For the text-containing cell, return its midpoint in [x, y] coordinate format. 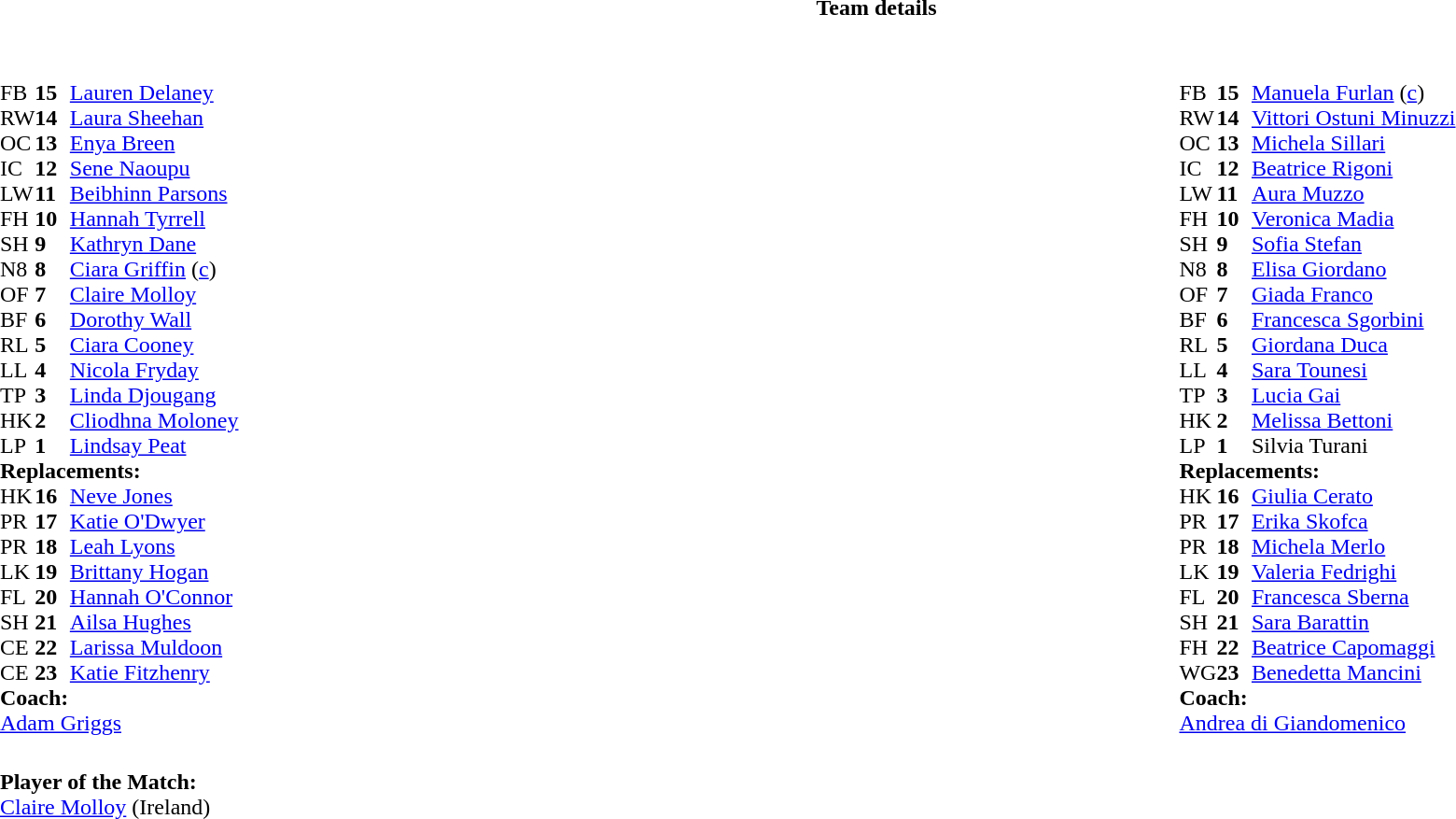
Neve Jones [155, 497]
Erika Skofca [1353, 521]
WG [1197, 672]
Ailsa Hughes [155, 622]
Benedetta Mancini [1353, 672]
Laura Sheehan [155, 118]
Giada Franco [1353, 295]
Hannah Tyrrell [155, 219]
Lucia Gai [1353, 396]
Francesca Sberna [1353, 598]
Enya Breen [155, 144]
Andrea di Giandomenico [1317, 723]
Beatrice Rigoni [1353, 168]
Leah Lyons [155, 547]
Hannah O'Connor [155, 598]
Dorothy Wall [155, 319]
Lauren Delaney [155, 93]
Beibhinn Parsons [155, 194]
Brittany Hogan [155, 572]
Elisa Giordano [1353, 269]
Adam Griggs [119, 723]
Ciara Cooney [155, 346]
Silvia Turani [1353, 446]
Vittori Ostuni Minuzzi [1353, 118]
Valeria Fedrighi [1353, 572]
Lindsay Peat [155, 446]
Larissa Muldoon [155, 648]
Sara Tounesi [1353, 370]
Giulia Cerato [1353, 497]
Nicola Fryday [155, 370]
Melissa Bettoni [1353, 420]
Kathryn Dane [155, 245]
Beatrice Capomaggi [1353, 648]
Linda Djougang [155, 396]
Manuela Furlan (c) [1353, 93]
Katie Fitzhenry [155, 672]
Katie O'Dwyer [155, 521]
Cliodhna Moloney [155, 420]
Veronica Madia [1353, 219]
Ciara Griffin (c) [155, 269]
Michela Sillari [1353, 144]
Giordana Duca [1353, 346]
Sara Barattin [1353, 622]
Sofia Stefan [1353, 245]
Michela Merlo [1353, 547]
Claire Molloy [155, 295]
Sene Naoupu [155, 168]
Francesca Sgorbini [1353, 319]
Aura Muzzo [1353, 194]
